From the cell containing the given text, extract its center point as (X, Y) coordinate. 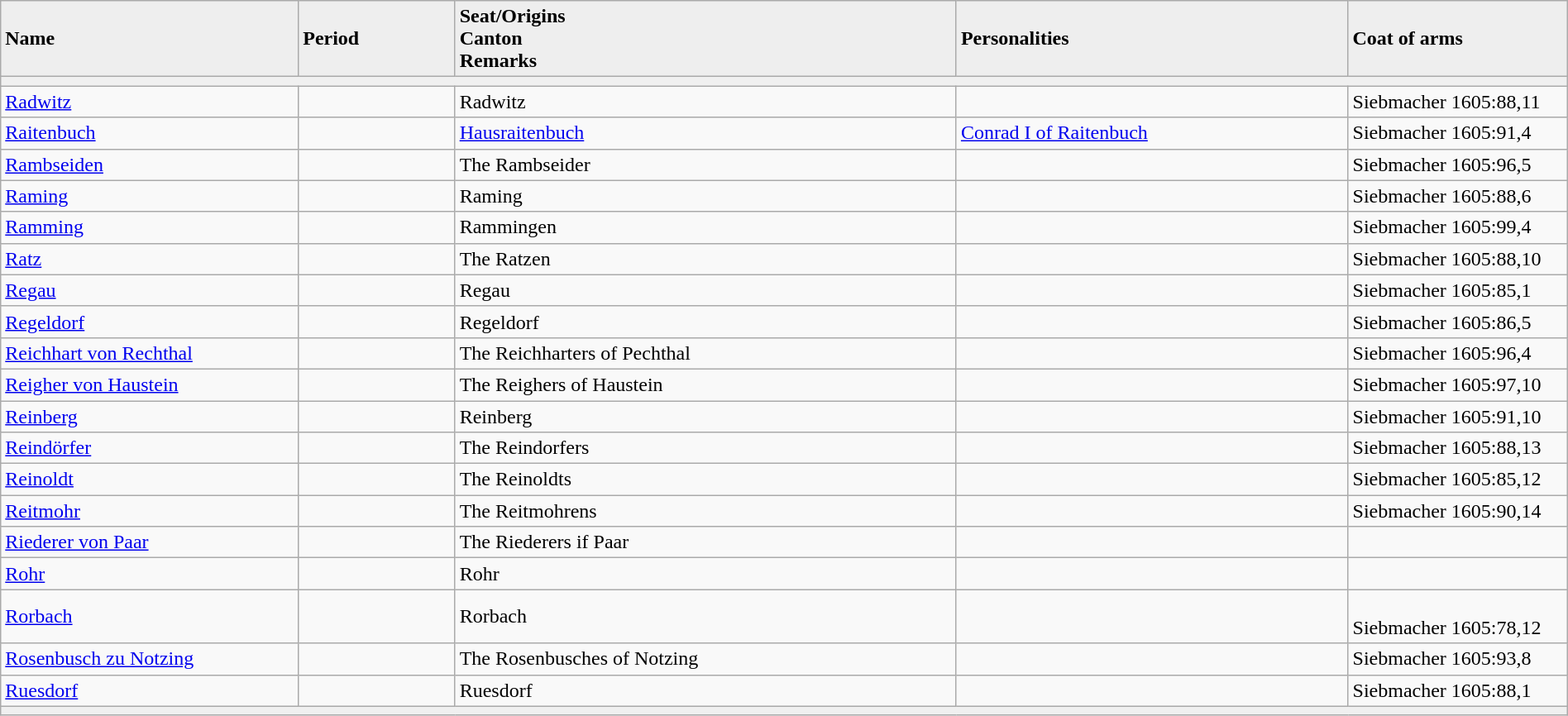
Siebmacher 1605:96,4 (1457, 353)
The Reindorfers (705, 448)
Period (377, 39)
The Reitmohrens (705, 511)
The Riederers if Paar (705, 542)
Siebmacher 1605:91,4 (1457, 133)
Personalities (1152, 39)
Siebmacher 1605:88,1 (1457, 690)
Conrad I of Raitenbuch (1152, 133)
Siebmacher 1605:85,1 (1457, 290)
The Reighers of Haustein (705, 384)
Siebmacher 1605:85,12 (1457, 480)
Reigher von Haustein (150, 384)
The Rosenbusches of Notzing (705, 659)
Siebmacher 1605:99,4 (1457, 227)
Name (150, 39)
Coat of arms (1457, 39)
The Ratzen (705, 259)
Siebmacher 1605:96,5 (1457, 165)
Siebmacher 1605:91,10 (1457, 416)
Riederer von Paar (150, 542)
Siebmacher 1605:93,8 (1457, 659)
The Reinoldts (705, 480)
Siebmacher 1605:88,10 (1457, 259)
Reindörfer (150, 448)
Rammingen (705, 227)
Siebmacher 1605:88,6 (1457, 196)
Hausraitenbuch (705, 133)
Ramming (150, 227)
The Rambseider (705, 165)
Siebmacher 1605:97,10 (1457, 384)
Rambseiden (150, 165)
Raitenbuch (150, 133)
The Reichharters of Pechthal (705, 353)
Reitmohr (150, 511)
Siebmacher 1605:88,11 (1457, 102)
Reichhart von Rechthal (150, 353)
Siebmacher 1605:78,12 (1457, 617)
Rosenbusch zu Notzing (150, 659)
Ratz (150, 259)
Seat/Origins Canton Remarks (705, 39)
Siebmacher 1605:90,14 (1457, 511)
Siebmacher 1605:86,5 (1457, 322)
Siebmacher 1605:88,13 (1457, 448)
Reinoldt (150, 480)
